Search for the cell housing the specified text and yield its [X, Y] center coordinate. 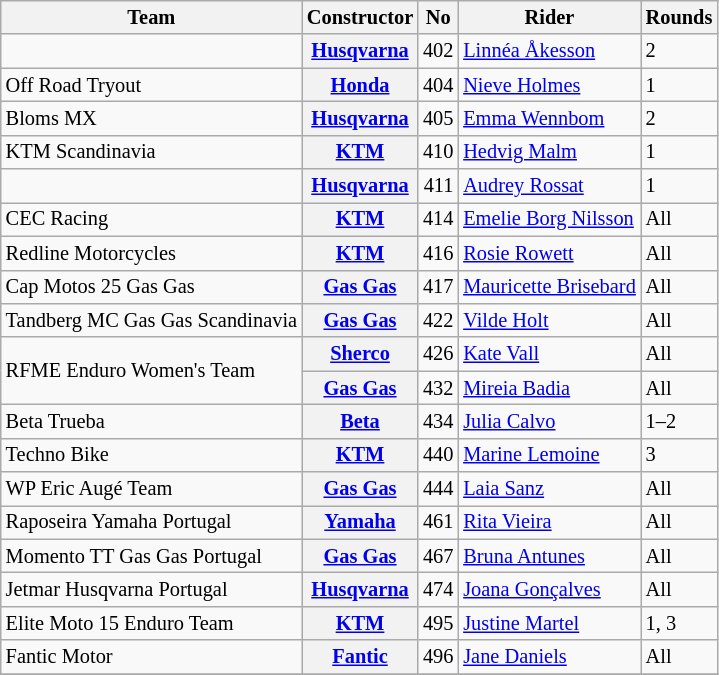
432 [438, 388]
440 [438, 455]
Audrey Rossat [549, 186]
426 [438, 354]
Mauricette Brisebard [549, 287]
CEC Racing [152, 219]
Cap Motos 25 Gas Gas [152, 287]
Fantic Motor [152, 657]
Off Road Tryout [152, 85]
405 [438, 118]
Elite Moto 15 Enduro Team [152, 623]
416 [438, 253]
422 [438, 320]
474 [438, 589]
Laia Sanz [549, 489]
461 [438, 522]
Joana Gonçalves [549, 589]
Linnéa Åkesson [549, 51]
Beta Trueba [152, 421]
Tandberg MC Gas Gas Scandinavia [152, 320]
417 [438, 287]
3 [680, 455]
Bruna Antunes [549, 556]
Nieve Holmes [549, 85]
444 [438, 489]
496 [438, 657]
495 [438, 623]
410 [438, 152]
Mireia Badia [549, 388]
Rita Vieira [549, 522]
Yamaha [360, 522]
Bloms MX [152, 118]
Momento TT Gas Gas Portugal [152, 556]
404 [438, 85]
Julia Calvo [549, 421]
WP Eric Augé Team [152, 489]
Rosie Rowett [549, 253]
Beta [360, 421]
Vilde Holt [549, 320]
402 [438, 51]
1, 3 [680, 623]
Constructor [360, 17]
Honda [360, 85]
Rider [549, 17]
Marine Lemoine [549, 455]
Redline Motorcycles [152, 253]
Team [152, 17]
Justine Martel [549, 623]
Jetmar Husqvarna Portugal [152, 589]
KTM Scandinavia [152, 152]
Hedvig Malm [549, 152]
Emelie Borg Nilsson [549, 219]
Rounds [680, 17]
Raposeira Yamaha Portugal [152, 522]
414 [438, 219]
Kate Vall [549, 354]
RFME Enduro Women's Team [152, 370]
Emma Wennbom [549, 118]
Jane Daniels [549, 657]
No [438, 17]
434 [438, 421]
Techno Bike [152, 455]
Fantic [360, 657]
411 [438, 186]
Sherco [360, 354]
467 [438, 556]
1–2 [680, 421]
